From the cell containing the given text, extract its center point as (x, y) coordinate. 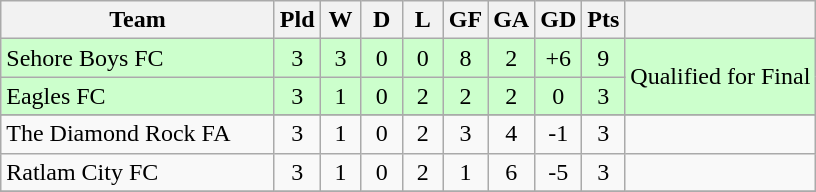
Eagles FC (138, 96)
D (382, 20)
L (422, 20)
Team (138, 20)
Ratlam City FC (138, 172)
4 (512, 134)
9 (604, 58)
Sehore Boys FC (138, 58)
+6 (558, 58)
GF (465, 20)
-1 (558, 134)
GA (512, 20)
Pts (604, 20)
GD (558, 20)
Qualified for Final (720, 77)
Pld (297, 20)
W (340, 20)
The Diamond Rock FA (138, 134)
8 (465, 58)
-5 (558, 172)
6 (512, 172)
